Provide the (x, y) coordinate of the cell's center where the given text is located.  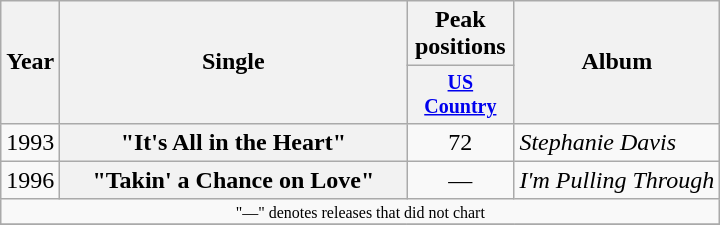
72 (460, 142)
Single (234, 62)
Stephanie Davis (617, 142)
"It's All in the Heart" (234, 142)
Peak positions (460, 34)
US Country (460, 94)
I'm Pulling Through (617, 180)
1996 (30, 180)
Album (617, 62)
1993 (30, 142)
"—" denotes releases that did not chart (360, 211)
— (460, 180)
Year (30, 62)
"Takin' a Chance on Love" (234, 180)
